Provide the (X, Y) coordinate of the cell's center where the given text is located.  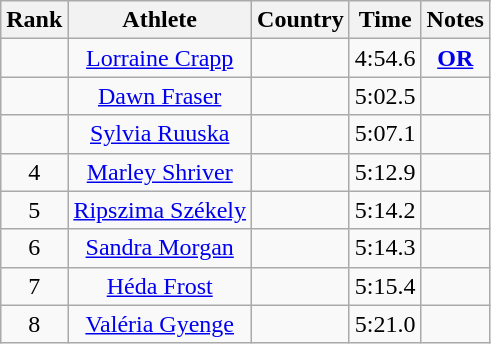
Ripszima Székely (160, 210)
Lorraine Crapp (160, 58)
Marley Shriver (160, 172)
4 (34, 172)
Notes (455, 20)
5:15.4 (385, 286)
Héda Frost (160, 286)
7 (34, 286)
Valéria Gyenge (160, 324)
4:54.6 (385, 58)
8 (34, 324)
5:12.9 (385, 172)
5:21.0 (385, 324)
5:14.2 (385, 210)
Sandra Morgan (160, 248)
Time (385, 20)
5:14.3 (385, 248)
Dawn Fraser (160, 96)
6 (34, 248)
5:07.1 (385, 134)
Sylvia Ruuska (160, 134)
5 (34, 210)
Athlete (160, 20)
OR (455, 58)
5:02.5 (385, 96)
Country (301, 20)
Rank (34, 20)
